Detect which cell encompasses the target text, then output its [X, Y] center coordinate. 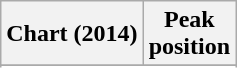
Peakposition [189, 34]
Chart (2014) [72, 34]
